Capture the cell that displays the provided text and extract its (x, y) central coordinate. 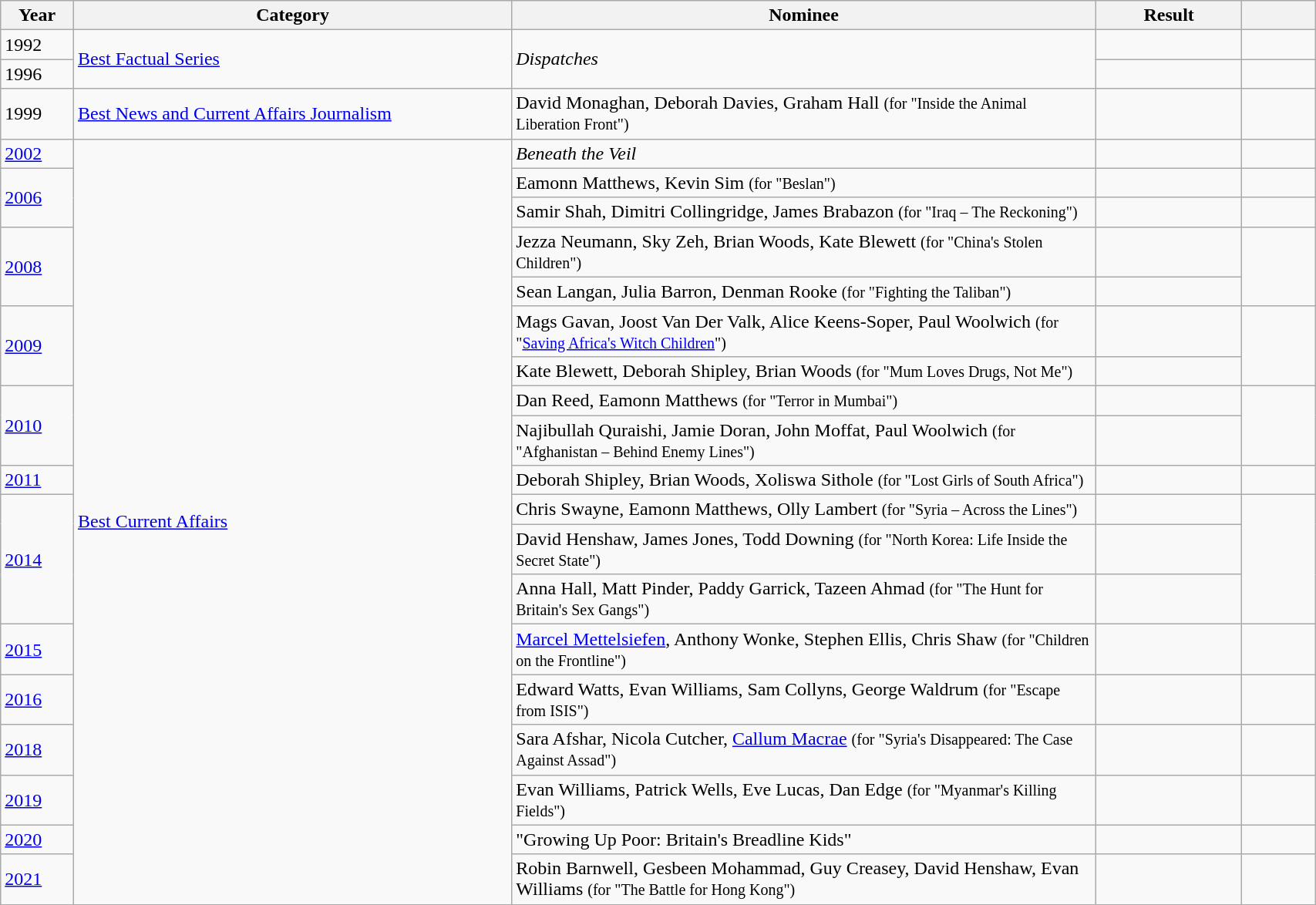
Beneath the Veil (804, 153)
Best News and Current Affairs Journalism (292, 114)
2016 (37, 700)
Edward Watts, Evan Williams, Sam Collyns, George Waldrum (for "Escape from ISIS") (804, 700)
Kate Blewett, Deborah Shipley, Brian Woods (for "Mum Loves Drugs, Not Me") (804, 371)
Jezza Neumann, Sky Zeh, Brian Woods, Kate Blewett (for "China's Stolen Children") (804, 251)
"Growing Up Poor: Britain's Breadline Kids" (804, 839)
Sean Langan, Julia Barron, Denman Rooke (for "Fighting the Taliban") (804, 291)
1996 (37, 74)
Najibullah Quraishi, Jamie Doran, John Moffat, Paul Woolwich (for "Afghanistan – Behind Enemy Lines") (804, 439)
2020 (37, 839)
2009 (37, 345)
2008 (37, 267)
Category (292, 15)
2006 (37, 197)
Best Current Affairs (292, 521)
2015 (37, 649)
2010 (37, 426)
2011 (37, 480)
1992 (37, 45)
David Henshaw, James Jones, Todd Downing (for "North Korea: Life Inside the Secret State") (804, 549)
Mags Gavan, Joost Van Der Valk, Alice Keens-Soper, Paul Woolwich (for "Saving Africa's Witch Children") (804, 331)
Eamonn Matthews, Kevin Sim (for "Beslan") (804, 183)
David Monaghan, Deborah Davies, Graham Hall (for "Inside the Animal Liberation Front") (804, 114)
Samir Shah, Dimitri Collingridge, James Brabazon (for "Iraq – The Reckoning") (804, 212)
Sara Afshar, Nicola Cutcher, Callum Macrae (for "Syria's Disappeared: The Case Against Assad") (804, 749)
Chris Swayne, Eamonn Matthews, Olly Lambert (for "Syria – Across the Lines") (804, 510)
2018 (37, 749)
2002 (37, 153)
Nominee (804, 15)
Anna Hall, Matt Pinder, Paddy Garrick, Tazeen Ahmad (for "The Hunt for Britain's Sex Gangs") (804, 600)
Best Factual Series (292, 59)
2014 (37, 560)
Evan Williams, Patrick Wells, Eve Lucas, Dan Edge (for "Myanmar's Killing Fields") (804, 800)
Deborah Shipley, Brian Woods, Xoliswa Sithole (for "Lost Girls of South Africa") (804, 480)
Result (1169, 15)
Dan Reed, Eamonn Matthews (for "Terror in Mumbai") (804, 400)
Marcel Mettelsiefen, Anthony Wonke, Stephen Ellis, Chris Shaw (for "Children on the Frontline") (804, 649)
2021 (37, 879)
Year (37, 15)
2019 (37, 800)
Robin Barnwell, Gesbeen Mohammad, Guy Creasey, David Henshaw, Evan Williams (for "The Battle for Hong Kong") (804, 879)
Dispatches (804, 59)
1999 (37, 114)
